Identify which cell holds the provided text, then report its [X, Y] central coordinate. 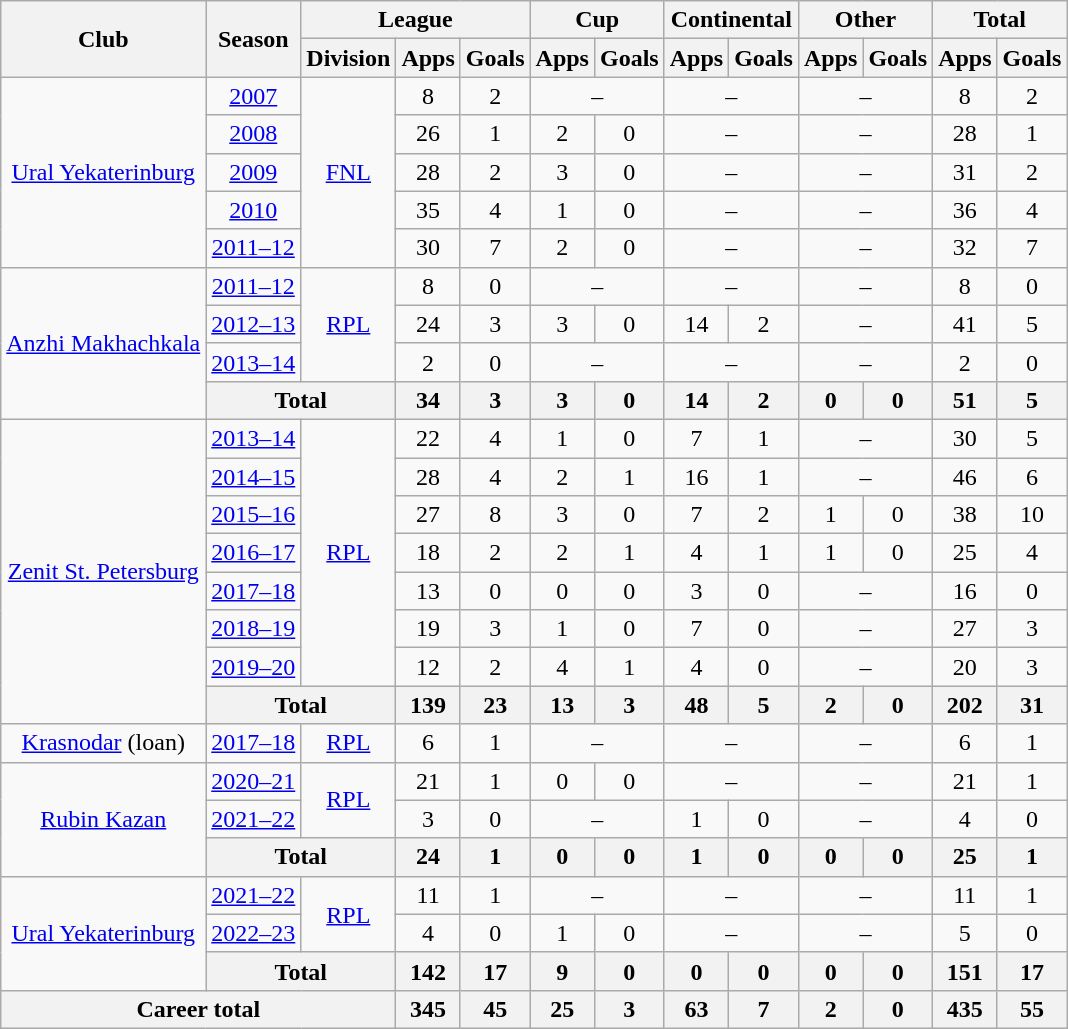
Cup [597, 20]
Club [104, 39]
9 [562, 971]
2019–20 [254, 667]
63 [696, 1009]
2014–15 [254, 477]
2012–13 [254, 324]
2020–21 [254, 781]
139 [428, 705]
2016–17 [254, 553]
32 [965, 248]
55 [1032, 1009]
19 [428, 629]
46 [965, 477]
Krasnodar (loan) [104, 743]
142 [428, 971]
2010 [254, 210]
22 [428, 438]
Anzhi Makhachkala [104, 343]
34 [428, 400]
51 [965, 400]
2009 [254, 172]
35 [428, 210]
Continental [731, 20]
23 [495, 705]
202 [965, 705]
Other [865, 20]
League [416, 20]
Zenit St. Petersburg [104, 571]
2007 [254, 96]
2022–23 [254, 933]
Division [348, 58]
36 [965, 210]
48 [696, 705]
26 [428, 134]
38 [965, 515]
Season [254, 39]
18 [428, 553]
2018–19 [254, 629]
345 [428, 1009]
Rubin Kazan [104, 819]
10 [1032, 515]
45 [495, 1009]
2008 [254, 134]
20 [965, 667]
151 [965, 971]
435 [965, 1009]
FNL [348, 172]
12 [428, 667]
Career total [198, 1009]
41 [965, 324]
2015–16 [254, 515]
